For the text-containing cell, return its midpoint in [x, y] coordinate format. 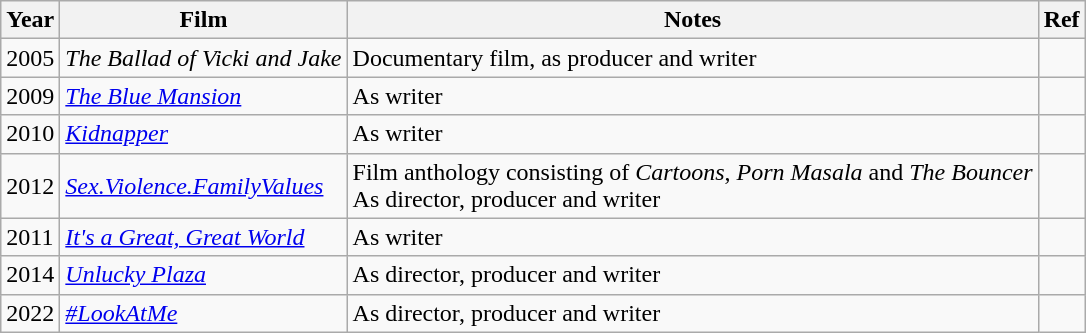
Unlucky Plaza [204, 275]
2012 [30, 186]
Year [30, 20]
Ref [1062, 20]
#LookAtMe [204, 313]
Sex.Violence.FamilyValues [204, 186]
The Ballad of Vicki and Jake [204, 58]
2011 [30, 237]
Notes [692, 20]
Kidnapper [204, 134]
The Blue Mansion [204, 96]
It's a Great, Great World [204, 237]
Documentary film, as producer and writer [692, 58]
2014 [30, 275]
2009 [30, 96]
Film [204, 20]
Film anthology consisting of Cartoons, Porn Masala and The BouncerAs director, producer and writer [692, 186]
2022 [30, 313]
2005 [30, 58]
2010 [30, 134]
